Search for the cell housing the specified text and yield its (x, y) center coordinate. 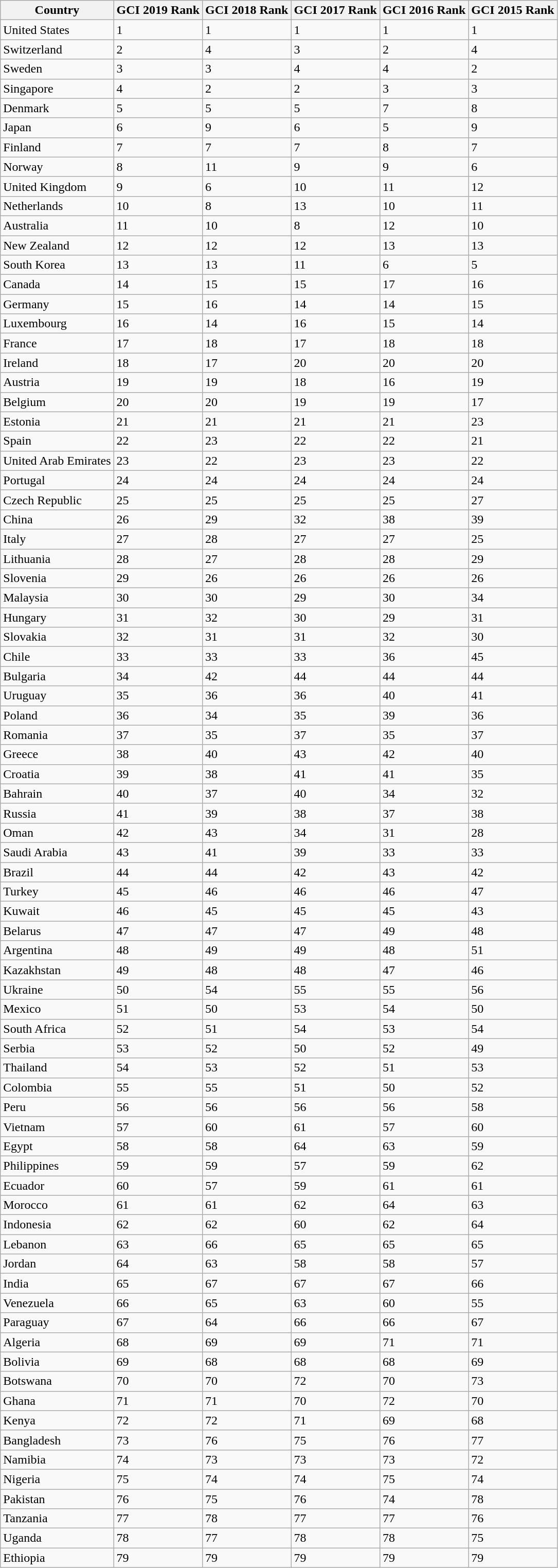
United States (57, 30)
China (57, 519)
Pakistan (57, 1499)
India (57, 1283)
Romania (57, 735)
Ghana (57, 1401)
Kazakhstan (57, 970)
Jordan (57, 1264)
Tanzania (57, 1519)
Spain (57, 441)
Belgium (57, 402)
Finland (57, 147)
Luxembourg (57, 324)
Venezuela (57, 1303)
Portugal (57, 480)
Algeria (57, 1342)
Colombia (57, 1087)
Switzerland (57, 49)
Ukraine (57, 990)
Lithuania (57, 558)
Bangladesh (57, 1440)
GCI 2015 Rank (513, 10)
GCI 2016 Rank (424, 10)
Philippines (57, 1166)
GCI 2019 Rank (158, 10)
Brazil (57, 872)
Austria (57, 382)
Russia (57, 813)
Japan (57, 128)
Serbia (57, 1048)
GCI 2017 Rank (335, 10)
Poland (57, 715)
Saudi Arabia (57, 852)
Paraguay (57, 1323)
Kenya (57, 1420)
Norway (57, 167)
GCI 2018 Rank (247, 10)
Chile (57, 657)
Czech Republic (57, 500)
Morocco (57, 1205)
Belarus (57, 931)
Ecuador (57, 1185)
Bulgaria (57, 676)
Croatia (57, 774)
Indonesia (57, 1225)
Oman (57, 833)
Canada (57, 285)
Hungary (57, 618)
Turkey (57, 892)
Sweden (57, 69)
Namibia (57, 1459)
Germany (57, 304)
Nigeria (57, 1479)
Slovakia (57, 637)
United Kingdom (57, 186)
Egypt (57, 1146)
Estonia (57, 421)
Ethiopia (57, 1558)
Malaysia (57, 598)
Singapore (57, 89)
Botswana (57, 1381)
Argentina (57, 950)
Country (57, 10)
Peru (57, 1107)
South Korea (57, 265)
Bahrain (57, 794)
Netherlands (57, 206)
Australia (57, 225)
Slovenia (57, 578)
Denmark (57, 108)
Bolivia (57, 1362)
Uruguay (57, 696)
United Arab Emirates (57, 461)
Italy (57, 539)
Greece (57, 754)
Uganda (57, 1538)
Kuwait (57, 911)
Lebanon (57, 1244)
Ireland (57, 363)
New Zealand (57, 245)
Vietnam (57, 1126)
South Africa (57, 1029)
Thailand (57, 1068)
France (57, 343)
Mexico (57, 1009)
